Determine the [x, y] coordinate at the center of the cell enclosing the given text.  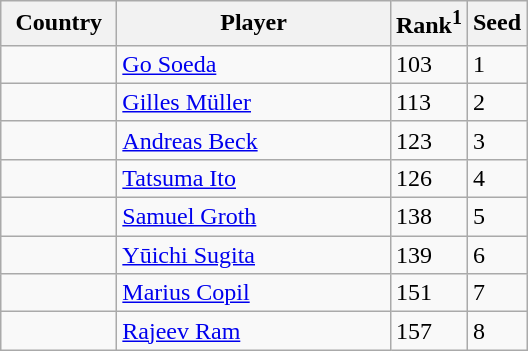
Player [254, 24]
103 [428, 64]
Marius Copil [254, 293]
2 [496, 102]
Gilles Müller [254, 102]
Tatsuma Ito [254, 178]
Yūichi Sugita [254, 255]
138 [428, 217]
3 [496, 140]
Andreas Beck [254, 140]
1 [496, 64]
Country [59, 24]
Rajeev Ram [254, 331]
126 [428, 178]
8 [496, 331]
Rank1 [428, 24]
Go Soeda [254, 64]
Seed [496, 24]
6 [496, 255]
4 [496, 178]
157 [428, 331]
139 [428, 255]
123 [428, 140]
Samuel Groth [254, 217]
151 [428, 293]
5 [496, 217]
7 [496, 293]
113 [428, 102]
